Identify which cell holds the provided text, then report its (x, y) central coordinate. 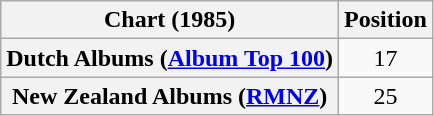
17 (386, 58)
Position (386, 20)
New Zealand Albums (RMNZ) (170, 96)
Dutch Albums (Album Top 100) (170, 58)
25 (386, 96)
Chart (1985) (170, 20)
